Output the (X, Y) coordinate of the center of the cell containing the given text.  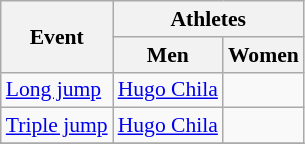
Women (264, 55)
Men (168, 55)
Triple jump (57, 126)
Event (57, 36)
Long jump (57, 90)
Athletes (208, 19)
